Find where the given text appears and provide that cell's center as [X, Y] coordinate. 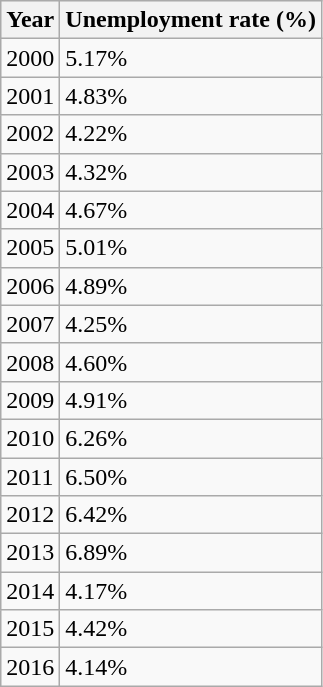
Unemployment rate (%) [191, 20]
2008 [30, 362]
4.42% [191, 629]
4.17% [191, 591]
4.32% [191, 172]
6.50% [191, 477]
6.26% [191, 438]
5.01% [191, 248]
Year [30, 20]
6.89% [191, 553]
4.25% [191, 324]
4.22% [191, 134]
2004 [30, 210]
2013 [30, 553]
2011 [30, 477]
4.89% [191, 286]
4.83% [191, 96]
2006 [30, 286]
2009 [30, 400]
2015 [30, 629]
2010 [30, 438]
4.14% [191, 667]
2016 [30, 667]
5.17% [191, 58]
2014 [30, 591]
2005 [30, 248]
4.91% [191, 400]
2001 [30, 96]
2002 [30, 134]
2003 [30, 172]
4.67% [191, 210]
4.60% [191, 362]
6.42% [191, 515]
2007 [30, 324]
2012 [30, 515]
2000 [30, 58]
